Provide the (x, y) coordinate of the cell's center where the given text is located.  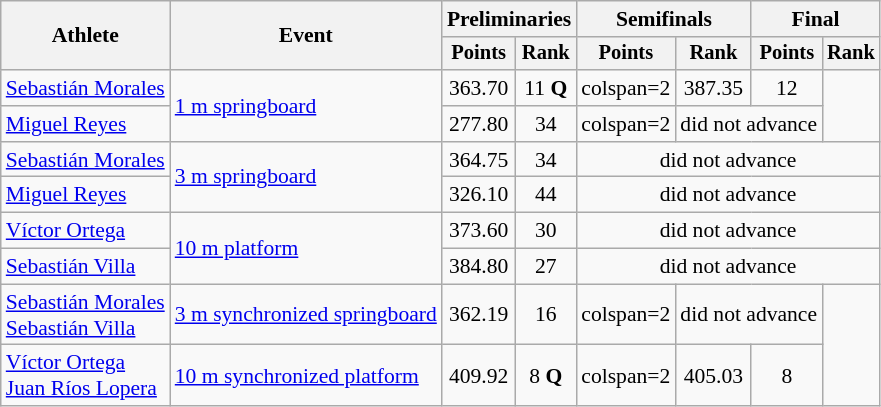
Athlete (86, 36)
8 (786, 376)
10 m synchronized platform (306, 376)
Sebastián MoralesSebastián Villa (86, 314)
Preliminaries (509, 19)
Semifinals (664, 19)
Víctor Ortega (86, 231)
387.35 (713, 88)
44 (546, 195)
409.92 (479, 376)
362.19 (479, 314)
3 m synchronized springboard (306, 314)
373.60 (479, 231)
326.10 (479, 195)
16 (546, 314)
10 m platform (306, 248)
277.80 (479, 124)
12 (786, 88)
364.75 (479, 160)
363.70 (479, 88)
8 Q (546, 376)
Sebastián Villa (86, 267)
30 (546, 231)
1 m springboard (306, 106)
3 m springboard (306, 178)
Event (306, 36)
27 (546, 267)
Final (815, 19)
11 Q (546, 88)
Víctor OrtegaJuan Ríos Lopera (86, 376)
384.80 (479, 267)
405.03 (713, 376)
